Identify which cell holds the provided text, then report its (X, Y) central coordinate. 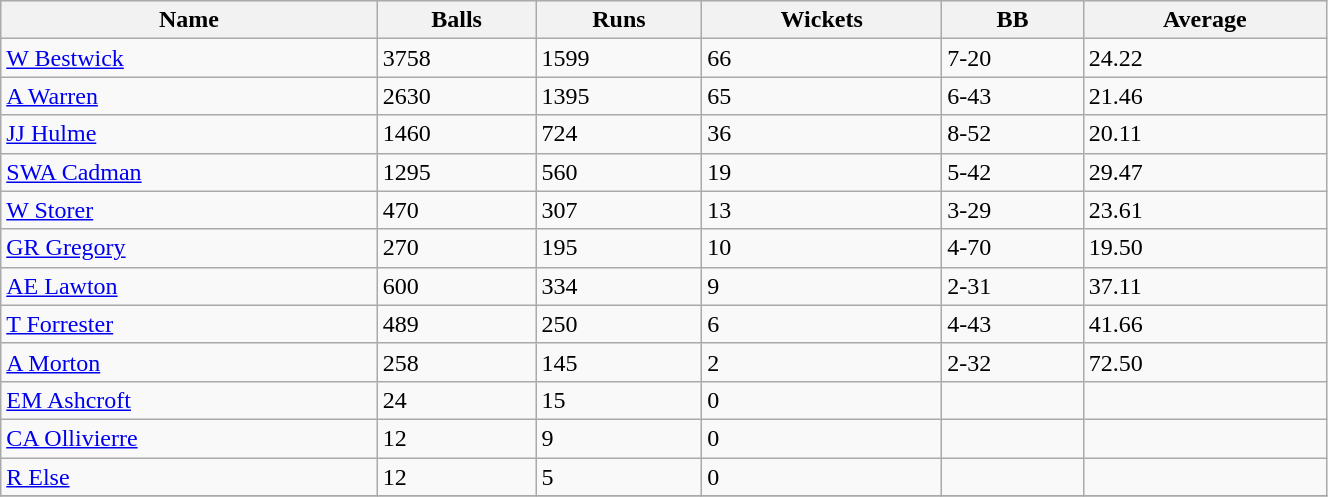
Name (189, 20)
4-43 (1013, 324)
BB (1013, 20)
15 (619, 400)
R Else (189, 477)
1460 (456, 134)
72.50 (1204, 362)
23.61 (1204, 210)
489 (456, 324)
37.11 (1204, 286)
334 (619, 286)
270 (456, 248)
1395 (619, 96)
1599 (619, 58)
6-43 (1013, 96)
10 (822, 248)
600 (456, 286)
W Storer (189, 210)
Runs (619, 20)
145 (619, 362)
A Morton (189, 362)
24.22 (1204, 58)
724 (619, 134)
8-52 (1013, 134)
EM Ashcroft (189, 400)
29.47 (1204, 172)
3-29 (1013, 210)
3758 (456, 58)
258 (456, 362)
W Bestwick (189, 58)
5-42 (1013, 172)
21.46 (1204, 96)
JJ Hulme (189, 134)
470 (456, 210)
6 (822, 324)
2-31 (1013, 286)
307 (619, 210)
560 (619, 172)
7-20 (1013, 58)
65 (822, 96)
41.66 (1204, 324)
4-70 (1013, 248)
2630 (456, 96)
66 (822, 58)
Balls (456, 20)
24 (456, 400)
13 (822, 210)
Wickets (822, 20)
19 (822, 172)
SWA Cadman (189, 172)
20.11 (1204, 134)
1295 (456, 172)
A Warren (189, 96)
CA Ollivierre (189, 438)
19.50 (1204, 248)
GR Gregory (189, 248)
2-32 (1013, 362)
Average (1204, 20)
195 (619, 248)
5 (619, 477)
36 (822, 134)
T Forrester (189, 324)
2 (822, 362)
AE Lawton (189, 286)
250 (619, 324)
